Scan for the cell matching the given text and deliver its [X, Y] coordinate at center. 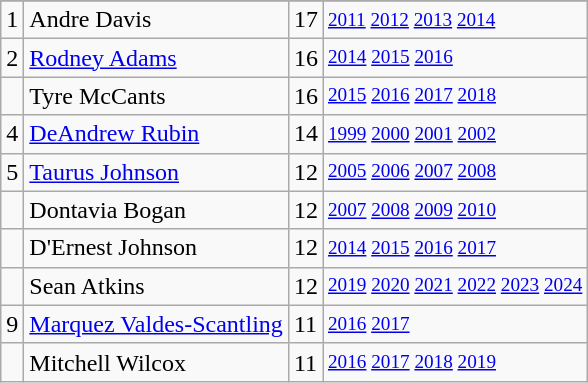
D'Ernest Johnson [156, 248]
DeAndrew Rubin [156, 134]
2019 2020 2021 2022 2023 2024 [455, 286]
Tyre McCants [156, 96]
1 [12, 20]
Dontavia Bogan [156, 210]
Taurus Johnson [156, 172]
Sean Atkins [156, 286]
2005 2006 2007 2008 [455, 172]
9 [12, 324]
14 [306, 134]
2014 2015 2016 2017 [455, 248]
5 [12, 172]
17 [306, 20]
Mitchell Wilcox [156, 362]
2 [12, 58]
4 [12, 134]
2007 2008 2009 2010 [455, 210]
2014 2015 2016 [455, 58]
2016 2017 [455, 324]
Marquez Valdes-Scantling [156, 324]
Rodney Adams [156, 58]
2015 2016 2017 2018 [455, 96]
Andre Davis [156, 20]
2011 2012 2013 2014 [455, 20]
2016 2017 2018 2019 [455, 362]
1999 2000 2001 2002 [455, 134]
